Search for the cell housing the specified text and yield its [x, y] center coordinate. 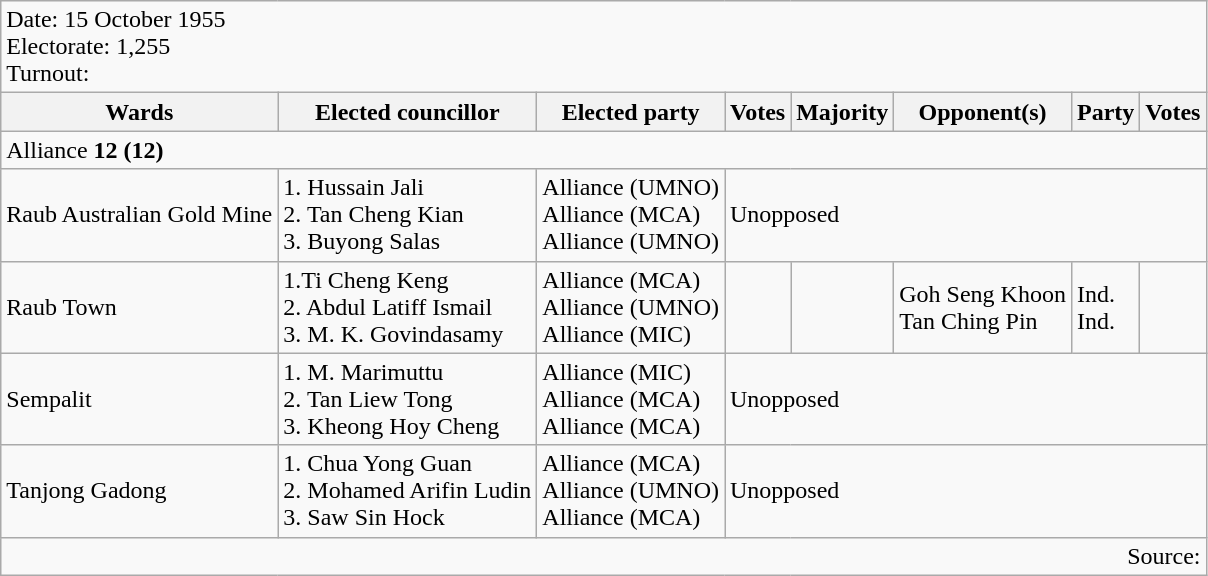
Alliance (MIC)Alliance (MCA)Alliance (MCA) [631, 399]
1.Ti Cheng Keng2. Abdul Latiff Ismail3. M. K. Govindasamy [408, 307]
Goh Seng KhoonTan Ching Pin [983, 307]
Tanjong Gadong [140, 491]
Elected councillor [408, 112]
Raub Australian Gold Mine [140, 215]
Raub Town [140, 307]
Alliance (MCA)Alliance (UMNO)Alliance (MIC) [631, 307]
Elected party [631, 112]
Source: [604, 556]
Alliance 12 (12) [604, 150]
Majority [842, 112]
1. Chua Yong Guan2. Mohamed Arifin Ludin3. Saw Sin Hock [408, 491]
Sempalit [140, 399]
Date: 15 October 1955Electorate: 1,255 Turnout: [604, 47]
Opponent(s) [983, 112]
1. Hussain Jali2. Tan Cheng Kian3. Buyong Salas [408, 215]
Alliance (MCA)Alliance (UMNO)Alliance (MCA) [631, 491]
Ind.Ind. [1105, 307]
Alliance (UMNO)Alliance (MCA)Alliance (UMNO) [631, 215]
1. M. Marimuttu2. Tan Liew Tong3. Kheong Hoy Cheng [408, 399]
Wards [140, 112]
Party [1105, 112]
